Return [X, Y] of the center of cell containing provided text 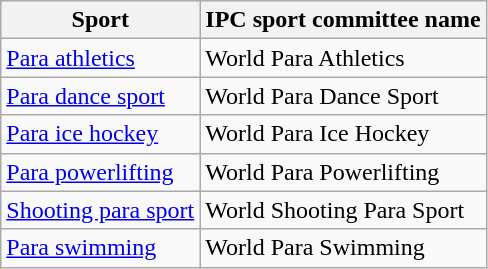
World Para Athletics [343, 58]
IPC sport committee name [343, 20]
World Para Dance Sport [343, 96]
Shooting para sport [100, 210]
Sport [100, 20]
World Para Ice Hockey [343, 134]
Para ice hockey [100, 134]
World Shooting Para Sport [343, 210]
Para powerlifting [100, 172]
Para swimming [100, 248]
Para dance sport [100, 96]
Para athletics [100, 58]
World Para Powerlifting [343, 172]
World Para Swimming [343, 248]
